Return the (X, Y) coordinate for the center point of the cell that contains the specified text.  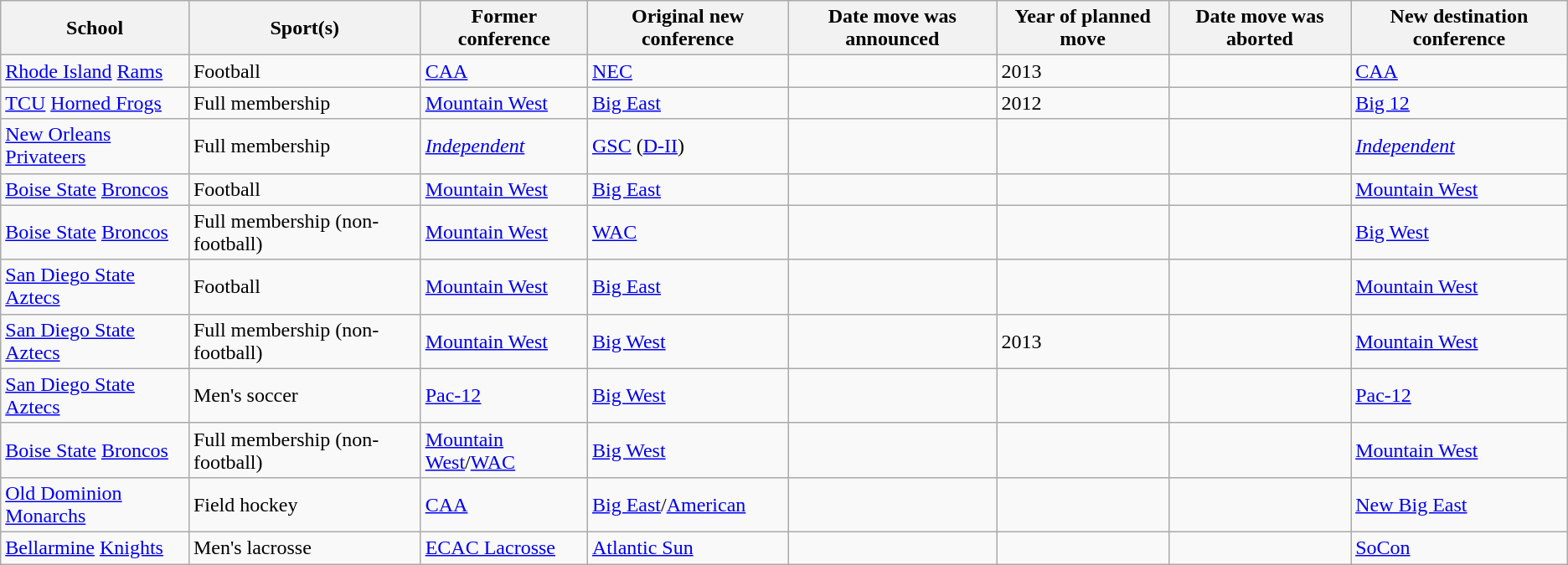
New Big East (1459, 504)
Sport(s) (305, 28)
Big 12 (1459, 103)
Field hockey (305, 504)
2012 (1082, 103)
Date move was announced (893, 28)
Big East/American (687, 504)
New destination conference (1459, 28)
Original new conference (687, 28)
SoCon (1459, 547)
GSC (D-II) (687, 146)
ECAC Lacrosse (504, 547)
WAC (687, 233)
TCU Horned Frogs (95, 103)
Rhode Island Rams (95, 71)
Mountain West/WAC (504, 450)
Date move was aborted (1260, 28)
Old Dominion Monarchs (95, 504)
Former conference (504, 28)
Year of planned move (1082, 28)
Men's soccer (305, 395)
New Orleans Privateers (95, 146)
NEC (687, 71)
School (95, 28)
Bellarmine Knights (95, 547)
Atlantic Sun (687, 547)
Men's lacrosse (305, 547)
